Pinpoint the cell where the given text exists, returning its (X, Y) midpoint coordinate. 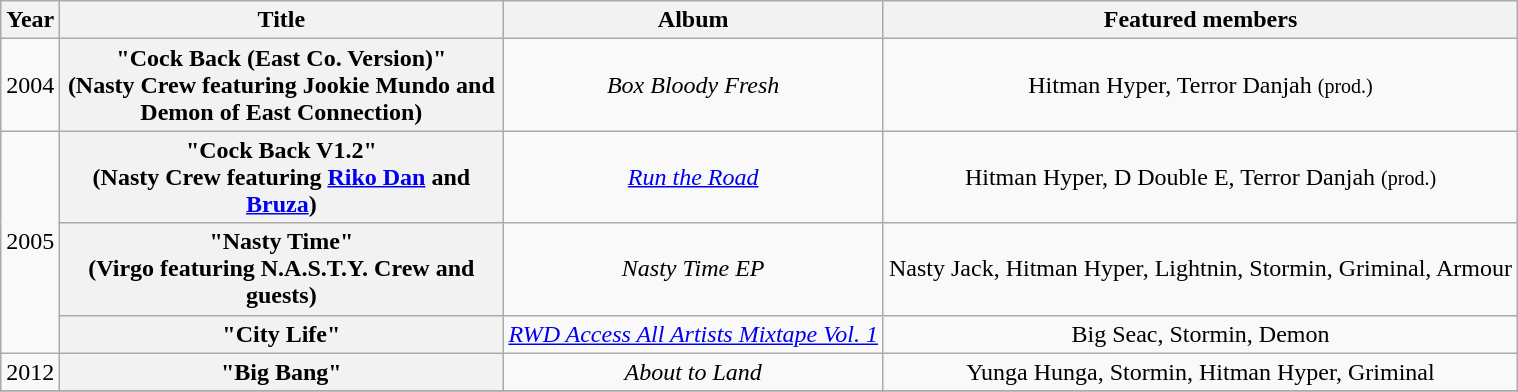
Big Seac, Stormin, Demon (1200, 334)
Nasty Jack, Hitman Hyper, Lightnin, Stormin, Griminal, Armour (1200, 269)
Album (694, 20)
"Cock Back V1.2"(Nasty Crew featuring Riko Dan and Bruza) (282, 177)
Year (30, 20)
"Nasty Time"(Virgo featuring N.A.S.T.Y. Crew and guests) (282, 269)
2004 (30, 85)
Run the Road (694, 177)
Title (282, 20)
2012 (30, 372)
Nasty Time EP (694, 269)
Featured members (1200, 20)
Hitman Hyper, Terror Danjah (prod.) (1200, 85)
Yunga Hunga, Stormin, Hitman Hyper, Griminal (1200, 372)
"City Life" (282, 334)
About to Land (694, 372)
Box Bloody Fresh (694, 85)
2005 (30, 242)
RWD Access All Artists Mixtape Vol. 1 (694, 334)
"Cock Back (East Co. Version)"(Nasty Crew featuring Jookie Mundo and Demon of East Connection) (282, 85)
"Big Bang" (282, 372)
Hitman Hyper, D Double E, Terror Danjah (prod.) (1200, 177)
